Search for the cell housing the specified text and yield its (x, y) center coordinate. 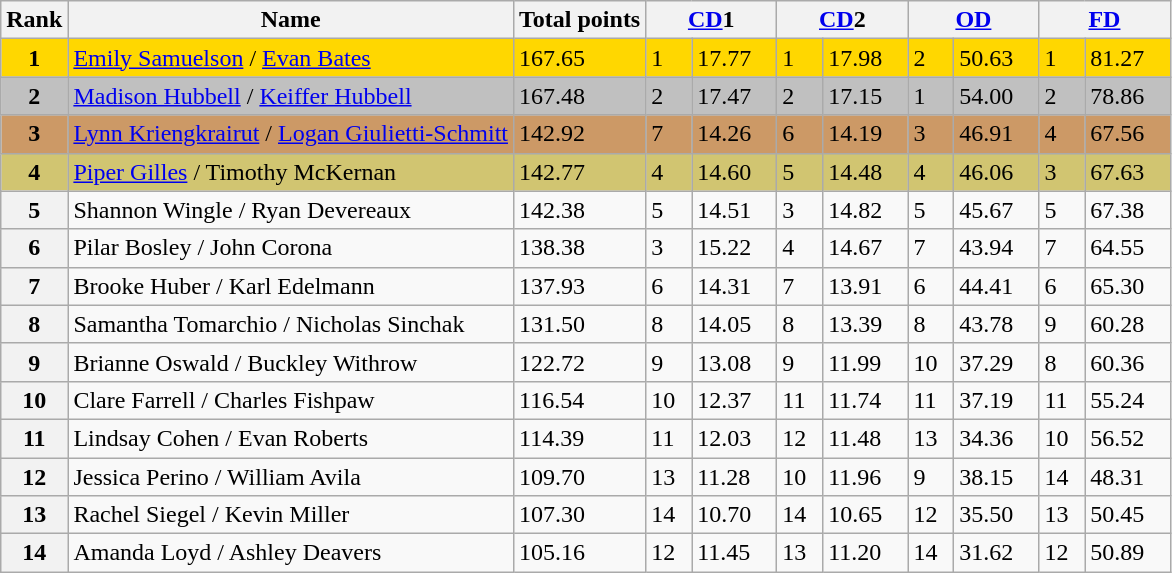
78.86 (1128, 96)
48.31 (1128, 477)
FD (1104, 20)
38.15 (996, 477)
67.56 (1128, 134)
14.31 (734, 286)
50.89 (1128, 553)
43.94 (996, 248)
14.60 (734, 172)
14.67 (866, 248)
Total points (580, 20)
10.70 (734, 515)
12.03 (734, 438)
46.91 (996, 134)
60.28 (1128, 324)
109.70 (580, 477)
65.30 (1128, 286)
60.36 (1128, 362)
138.38 (580, 248)
54.00 (996, 96)
11.99 (866, 362)
13.39 (866, 324)
14.05 (734, 324)
Emily Samuelson / Evan Bates (291, 58)
131.50 (580, 324)
43.78 (996, 324)
114.39 (580, 438)
31.62 (996, 553)
81.27 (1128, 58)
50.45 (1128, 515)
105.16 (580, 553)
11.48 (866, 438)
122.72 (580, 362)
Madison Hubbell / Keiffer Hubbell (291, 96)
17.98 (866, 58)
Name (291, 20)
12.37 (734, 400)
56.52 (1128, 438)
13.08 (734, 362)
13.91 (866, 286)
34.36 (996, 438)
14.19 (866, 134)
137.93 (580, 286)
11.20 (866, 553)
Piper Gilles / Timothy McKernan (291, 172)
46.06 (996, 172)
10.65 (866, 515)
167.48 (580, 96)
64.55 (1128, 248)
Lynn Kriengkrairut / Logan Giulietti-Schmitt (291, 134)
11.28 (734, 477)
CD1 (712, 20)
Rank (34, 20)
37.29 (996, 362)
17.47 (734, 96)
45.67 (996, 210)
Amanda Loyd / Ashley Deavers (291, 553)
67.63 (1128, 172)
142.38 (580, 210)
11.96 (866, 477)
35.50 (996, 515)
14.26 (734, 134)
17.77 (734, 58)
CD2 (842, 20)
Rachel Siegel / Kevin Miller (291, 515)
Jessica Perino / William Avila (291, 477)
11.45 (734, 553)
Samantha Tomarchio / Nicholas Sinchak (291, 324)
Shannon Wingle / Ryan Devereaux (291, 210)
55.24 (1128, 400)
OD (974, 20)
142.77 (580, 172)
Pilar Bosley / John Corona (291, 248)
Clare Farrell / Charles Fishpaw (291, 400)
14.51 (734, 210)
167.65 (580, 58)
17.15 (866, 96)
67.38 (1128, 210)
Brooke Huber / Karl Edelmann (291, 286)
14.82 (866, 210)
44.41 (996, 286)
37.19 (996, 400)
50.63 (996, 58)
107.30 (580, 515)
11.74 (866, 400)
14.48 (866, 172)
15.22 (734, 248)
Lindsay Cohen / Evan Roberts (291, 438)
Brianne Oswald / Buckley Withrow (291, 362)
142.92 (580, 134)
116.54 (580, 400)
